Find where the given text appears and provide that cell's center as [X, Y] coordinate. 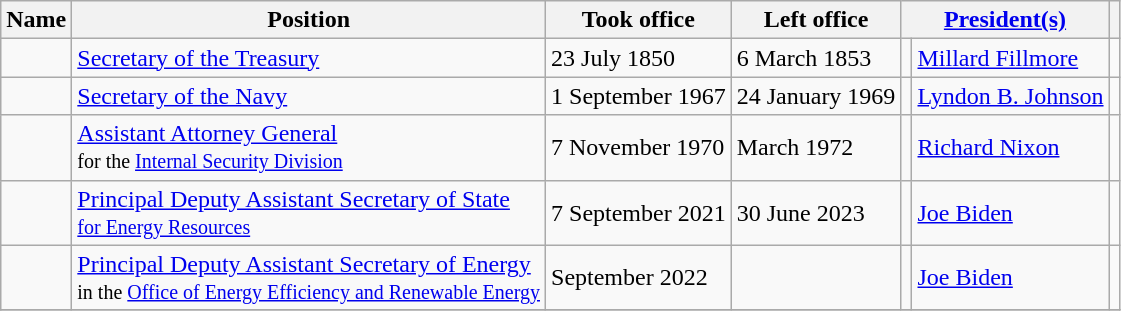
September 2022 [639, 278]
7 November 1970 [639, 148]
1 September 1967 [639, 96]
Lyndon B. Johnson [1010, 96]
Position [309, 20]
Assistant Attorney Generalfor the Internal Security Division [309, 148]
Name [36, 20]
23 July 1850 [639, 58]
7 September 2021 [639, 212]
6 March 1853 [816, 58]
Secretary of the Treasury [309, 58]
Principal Deputy Assistant Secretary of Statefor Energy Resources [309, 212]
President(s) [1005, 20]
30 June 2023 [816, 212]
Millard Fillmore [1010, 58]
Principal Deputy Assistant Secretary of Energyin the Office of Energy Efficiency and Renewable Energy [309, 278]
Left office [816, 20]
Secretary of the Navy [309, 96]
March 1972 [816, 148]
Took office [639, 20]
Richard Nixon [1010, 148]
24 January 1969 [816, 96]
